Search for the cell housing the specified text and yield its [X, Y] center coordinate. 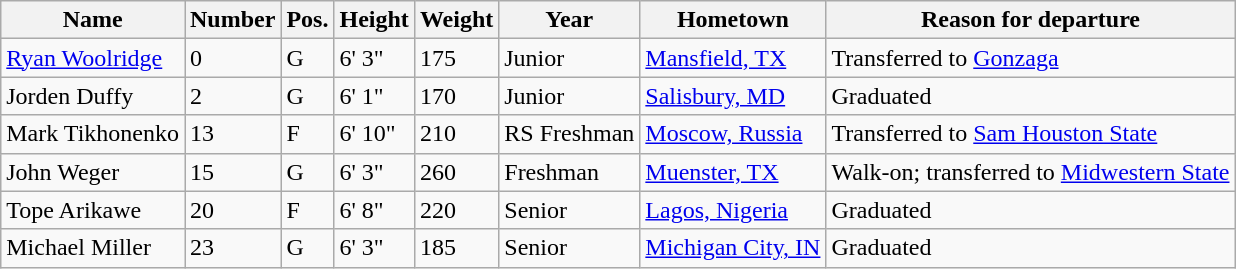
Ryan Woolridge [93, 58]
Name [93, 20]
Number [232, 20]
Hometown [733, 20]
Lagos, Nigeria [733, 210]
Mark Tikhonenko [93, 134]
Michigan City, IN [733, 248]
Pos. [308, 20]
Moscow, Russia [733, 134]
Height [374, 20]
Jorden Duffy [93, 96]
Transferred to Gonzaga [1030, 58]
2 [232, 96]
170 [456, 96]
Transferred to Sam Houston State [1030, 134]
Michael Miller [93, 248]
Mansfield, TX [733, 58]
RS Freshman [570, 134]
13 [232, 134]
20 [232, 210]
Weight [456, 20]
175 [456, 58]
Walk-on; transferred to Midwestern State [1030, 172]
185 [456, 248]
0 [232, 58]
Reason for departure [1030, 20]
John Weger [93, 172]
6' 10" [374, 134]
Freshman [570, 172]
Year [570, 20]
Salisbury, MD [733, 96]
23 [232, 248]
15 [232, 172]
220 [456, 210]
210 [456, 134]
260 [456, 172]
6' 1" [374, 96]
Tope Arikawe [93, 210]
Muenster, TX [733, 172]
6' 8" [374, 210]
